Provide the [x, y] coordinate of the cell's center where the given text is located.  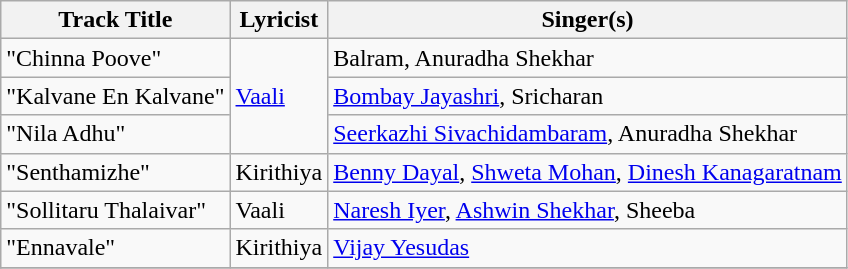
Seerkazhi Sivachidambaram, Anuradha Shekhar [588, 134]
Singer(s) [588, 20]
"Nila Adhu" [116, 134]
Benny Dayal, Shweta Mohan, Dinesh Kanagaratnam [588, 172]
Naresh Iyer, Ashwin Shekhar, Sheeba [588, 210]
"Sollitaru Thalaivar" [116, 210]
"Kalvane En Kalvane" [116, 96]
Vijay Yesudas [588, 248]
"Ennavale" [116, 248]
"Chinna Poove" [116, 58]
Balram, Anuradha Shekhar [588, 58]
Bombay Jayashri, Sricharan [588, 96]
Lyricist [279, 20]
Track Title [116, 20]
"Senthamizhe" [116, 172]
